Identify which cell holds the provided text, then report its (x, y) central coordinate. 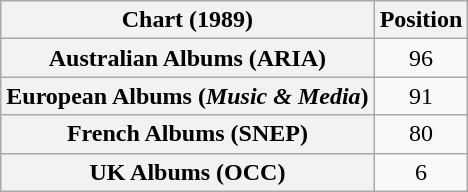
Chart (1989) (188, 20)
Position (421, 20)
80 (421, 134)
Australian Albums (ARIA) (188, 58)
96 (421, 58)
91 (421, 96)
UK Albums (OCC) (188, 172)
European Albums (Music & Media) (188, 96)
6 (421, 172)
French Albums (SNEP) (188, 134)
